Provide the (x, y) coordinate of the cell's center where the given text is located.  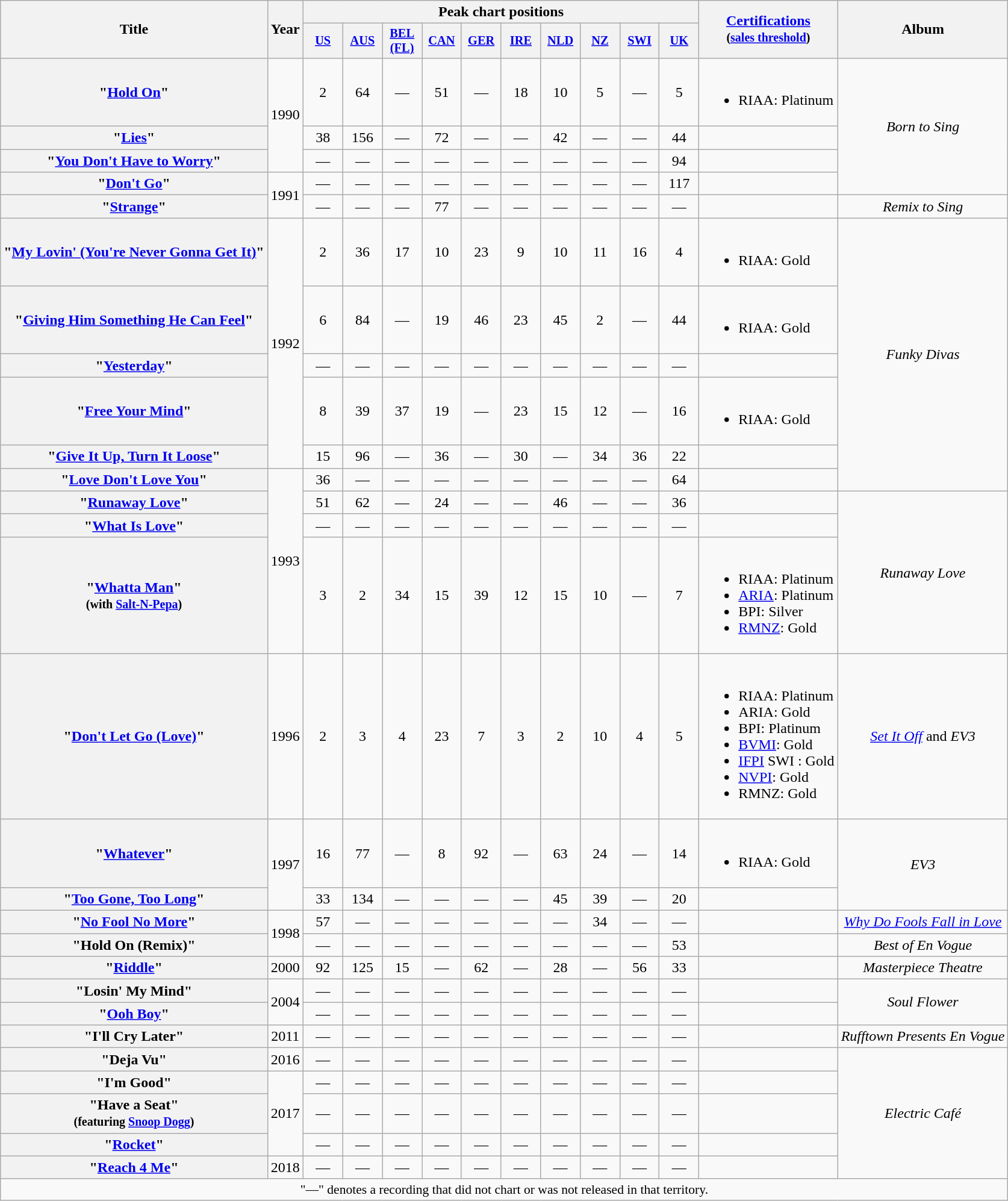
"My Lovin' (You're Never Gonna Get It)" (134, 252)
"Give It Up, Turn It Loose" (134, 457)
38 (323, 138)
2018 (285, 1167)
Electric Café (922, 1113)
1993 (285, 561)
EV3 (922, 865)
2016 (285, 1059)
63 (561, 853)
72 (442, 138)
56 (639, 968)
2004 (285, 1002)
CAN (442, 41)
6 (323, 320)
Runaway Love (922, 572)
53 (679, 945)
"Yesterday" (134, 366)
"Deja Vu" (134, 1059)
2017 (285, 1113)
57 (323, 922)
Certifications(sales threshold) (768, 30)
94 (679, 161)
"Free Your Mind" (134, 411)
"I'm Good" (134, 1082)
SWI (639, 41)
Soul Flower (922, 1002)
1990 (285, 114)
117 (679, 184)
"Ooh Boy" (134, 1014)
UK (679, 41)
Born to Sing (922, 126)
"Strange" (134, 207)
Album (922, 30)
156 (362, 138)
"Whatta Man" (with Salt-N-Pepa) (134, 595)
28 (561, 968)
14 (679, 853)
134 (362, 899)
US (323, 41)
RIAA: PlatinumARIA: GoldBPI: PlatinumBVMI: GoldIFPI SWI : GoldNVPI: GoldRMNZ: Gold (768, 736)
"You Don't Have to Worry" (134, 161)
Rufftown Presents En Vogue (922, 1037)
125 (362, 968)
IRE (521, 41)
"Reach 4 Me" (134, 1167)
"What Is Love" (134, 525)
Title (134, 30)
1992 (285, 343)
Remix to Sing (922, 207)
NLD (561, 41)
"Runaway Love" (134, 502)
"Rocket" (134, 1144)
RIAA: Platinum (768, 92)
"Have a Seat" (featuring Snoop Dogg) (134, 1113)
AUS (362, 41)
22 (679, 457)
GER (481, 41)
Masterpiece Theatre (922, 968)
"Hold On" (134, 92)
Peak chart positions (501, 12)
"Don't Go" (134, 184)
84 (362, 320)
1996 (285, 736)
RIAA: PlatinumARIA: PlatinumBPI: SilverRMNZ: Gold (768, 595)
BEL(FL) (402, 41)
37 (402, 411)
1991 (285, 195)
2000 (285, 968)
"Giving Him Something He Can Feel" (134, 320)
"Too Gone, Too Long" (134, 899)
42 (561, 138)
17 (402, 252)
"Whatever" (134, 853)
"Love Don't Love You" (134, 479)
"Lies" (134, 138)
"I'll Cry Later" (134, 1037)
NZ (600, 41)
"—" denotes a recording that did not chart or was not released in that territory. (505, 1190)
1997 (285, 865)
Best of En Vogue (922, 945)
11 (600, 252)
Year (285, 30)
"No Fool No More" (134, 922)
"Hold On (Remix)" (134, 945)
2011 (285, 1037)
9 (521, 252)
18 (521, 92)
"Don't Let Go (Love)" (134, 736)
30 (521, 457)
Funky Divas (922, 354)
Why Do Fools Fall in Love (922, 922)
96 (362, 457)
"Losin' My Mind" (134, 991)
Set It Off and EV3 (922, 736)
1998 (285, 934)
20 (679, 899)
"Riddle" (134, 968)
